Scan for the cell matching the given text and deliver its [x, y] coordinate at center. 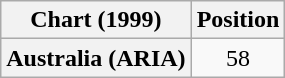
Chart (1999) [96, 20]
Australia (ARIA) [96, 58]
58 [238, 58]
Position [238, 20]
